Detect which cell encompasses the target text, then output its (x, y) center coordinate. 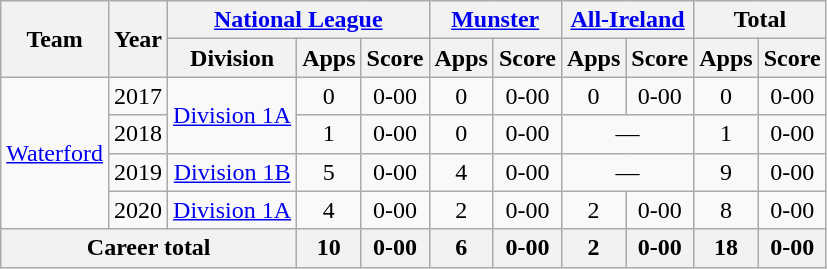
18 (726, 248)
2017 (138, 96)
All-Ireland (627, 20)
Waterford (55, 153)
2020 (138, 210)
2019 (138, 172)
Division 1B (232, 172)
5 (329, 172)
9 (726, 172)
6 (461, 248)
Division (232, 58)
2018 (138, 134)
8 (726, 210)
10 (329, 248)
Total (760, 20)
Year (138, 39)
National League (298, 20)
Career total (149, 248)
Team (55, 39)
Munster (495, 20)
